Identify which cell holds the provided text, then report its [X, Y] central coordinate. 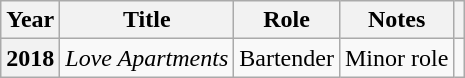
Love Apartments [147, 58]
Year [30, 20]
2018 [30, 58]
Role [287, 20]
Notes [396, 20]
Title [147, 20]
Minor role [396, 58]
Bartender [287, 58]
